Determine the [x, y] coordinate at the center of the cell enclosing the given text.  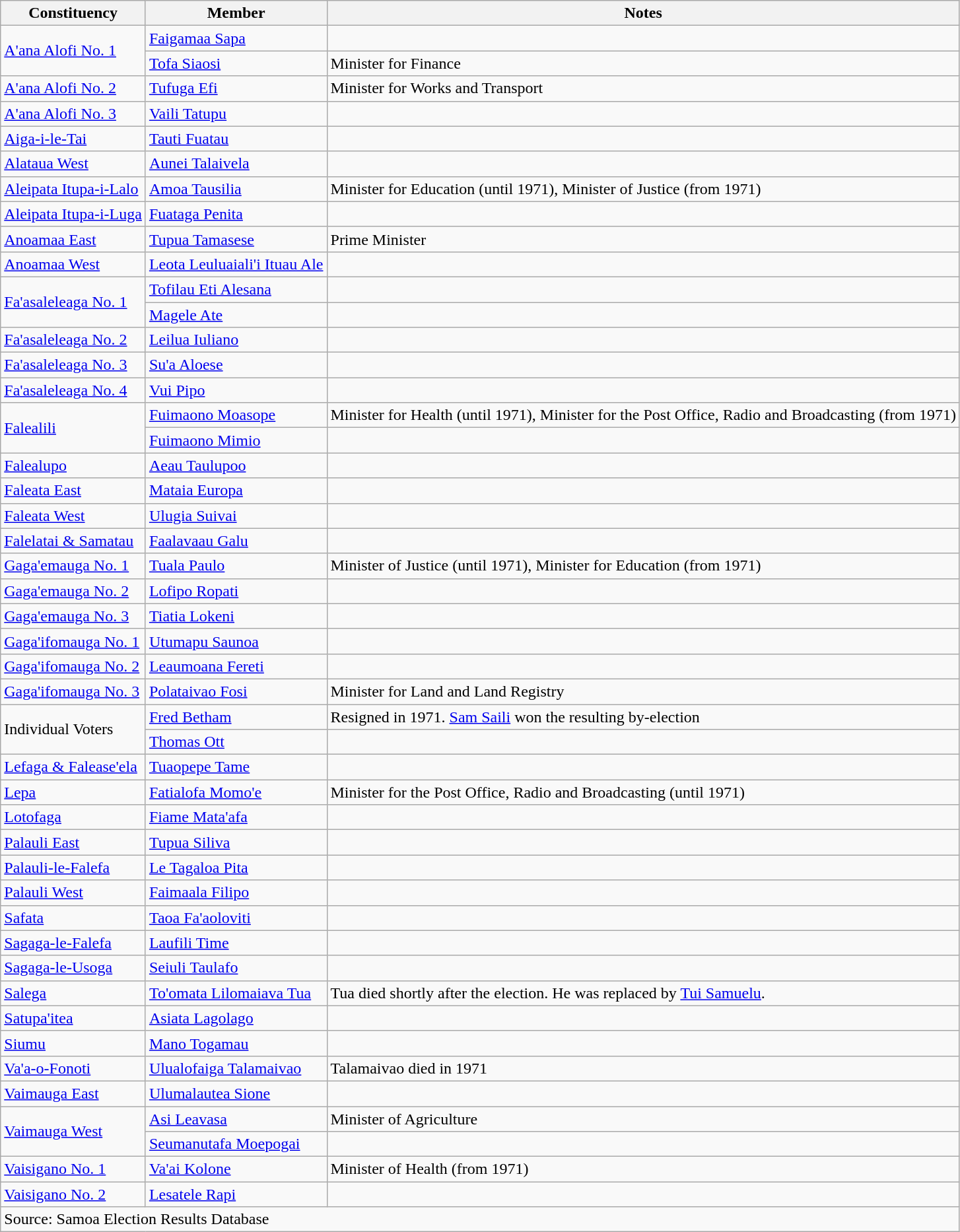
Sagaga-le-Falefa [73, 943]
Seiuli Taulafo [236, 968]
Lofipo Ropati [236, 591]
To'omata Lilomaiava Tua [236, 993]
Aiga-i-le-Tai [73, 139]
Taoa Fa'aoloviti [236, 918]
Va'ai Kolone [236, 1169]
Va'a-o-Fonoti [73, 1068]
Laufili Time [236, 943]
Fa'asaleleaga No. 4 [73, 390]
Minister of Agriculture [643, 1119]
Fiame Mata'afa [236, 817]
Tuala Paulo [236, 566]
Faleata East [73, 491]
Sagaga-le-Usoga [73, 968]
Talamaivao died in 1971 [643, 1068]
Alataua West [73, 164]
Lefaga & Falease'ela [73, 767]
Anoamaa East [73, 239]
Amoa Tausilia [236, 189]
Fa'asaleleaga No. 1 [73, 302]
Lotofaga [73, 817]
A'ana Alofi No. 2 [73, 88]
Vui Pipo [236, 390]
Anoamaa West [73, 264]
Minister of Justice (until 1971), Minister for Education (from 1971) [643, 566]
Gaga'emauga No. 1 [73, 566]
Aleipata Itupa-i-Lalo [73, 189]
Vaisigano No. 2 [73, 1194]
Asi Leavasa [236, 1119]
Constituency [73, 13]
Leaumoana Fereti [236, 666]
Minister for Works and Transport [643, 88]
Source: Samoa Election Results Database [481, 1219]
Fuataga Penita [236, 214]
Fuimaono Moasope [236, 415]
Palauli West [73, 893]
Gaga'ifomauga No. 3 [73, 691]
Fatialofa Momo'e [236, 792]
Salega [73, 993]
A'ana Alofi No. 1 [73, 51]
Tupua Siliva [236, 842]
Seumanutafa Moepogai [236, 1144]
Member [236, 13]
Fa'asaleleaga No. 2 [73, 340]
Aeau Taulupoo [236, 465]
Gaga'emauga No. 3 [73, 616]
Minister of Health (from 1971) [643, 1169]
Tofilau Eti Alesana [236, 289]
Le Tagaloa Pita [236, 868]
Tauti Fuatau [236, 139]
Gaga'ifomauga No. 2 [73, 666]
Polataivao Fosi [236, 691]
Gaga'emauga No. 2 [73, 591]
Aleipata Itupa-i-Luga [73, 214]
Vaimauga West [73, 1132]
Faleata West [73, 516]
Palauli-le-Falefa [73, 868]
Siumu [73, 1043]
Tuaopepe Tame [236, 767]
Falelatai & Samatau [73, 541]
Minister for Health (until 1971), Minister for the Post Office, Radio and Broadcasting (from 1971) [643, 415]
Ulugia Suivai [236, 516]
Faigamaa Sapa [236, 38]
A'ana Alofi No. 3 [73, 114]
Minister for Land and Land Registry [643, 691]
Fred Betham [236, 716]
Tua died shortly after the election. He was replaced by Tui Samuelu. [643, 993]
Minister for Finance [643, 63]
Prime Minister [643, 239]
Satupa'itea [73, 1018]
Magele Ate [236, 315]
Vaimauga East [73, 1093]
Leilua Iuliano [236, 340]
Leota Leuluaiali'i Ituau Ale [236, 264]
Lepa [73, 792]
Aunei Talaivela [236, 164]
Individual Voters [73, 729]
Mataia Europa [236, 491]
Falealupo [73, 465]
Faimaala Filipo [236, 893]
Falealili [73, 428]
Thomas Ott [236, 742]
Resigned in 1971. Sam Saili won the resulting by-election [643, 716]
Mano Togamau [236, 1043]
Ulualofaiga Talamaivao [236, 1068]
Minister for Education (until 1971), Minister of Justice (from 1971) [643, 189]
Notes [643, 13]
Tiatia Lokeni [236, 616]
Palauli East [73, 842]
Ulumalautea Sione [236, 1093]
Safata [73, 918]
Asiata Lagolago [236, 1018]
Vaisigano No. 1 [73, 1169]
Vaili Tatupu [236, 114]
Gaga'ifomauga No. 1 [73, 641]
Lesatele Rapi [236, 1194]
Minister for the Post Office, Radio and Broadcasting (until 1971) [643, 792]
Utumapu Saunoa [236, 641]
Fa'asaleleaga No. 3 [73, 365]
Tofa Siaosi [236, 63]
Faalavaau Galu [236, 541]
Su'a Aloese [236, 365]
Fuimaono Mimio [236, 440]
Tufuga Efi [236, 88]
Tupua Tamasese [236, 239]
